Scan for the cell matching the given text and deliver its (x, y) coordinate at center. 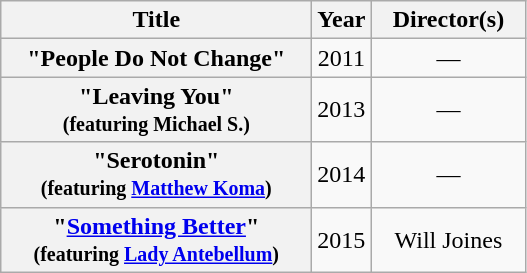
Will Joines (448, 240)
2014 (342, 174)
Title (156, 20)
"Something Better" (featuring Lady Antebellum) (156, 240)
"Leaving You" (featuring Michael S.) (156, 110)
2015 (342, 240)
2011 (342, 58)
"Serotonin" (featuring Matthew Koma) (156, 174)
2013 (342, 110)
Year (342, 20)
"People Do Not Change" (156, 58)
Director(s) (448, 20)
